Output the [x, y] coordinate of the center of the cell containing the given text.  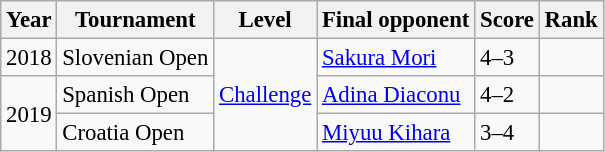
2018 [29, 58]
4–2 [508, 95]
Level [266, 20]
Tournament [136, 20]
Score [508, 20]
4–3 [508, 58]
Spanish Open [136, 95]
Challenge [266, 96]
Rank [571, 20]
Miyuu Kihara [396, 133]
Sakura Mori [396, 58]
3–4 [508, 133]
Slovenian Open [136, 58]
Year [29, 20]
Final opponent [396, 20]
Croatia Open [136, 133]
Adina Diaconu [396, 95]
2019 [29, 114]
